Identify which cell holds the provided text, then report its [x, y] central coordinate. 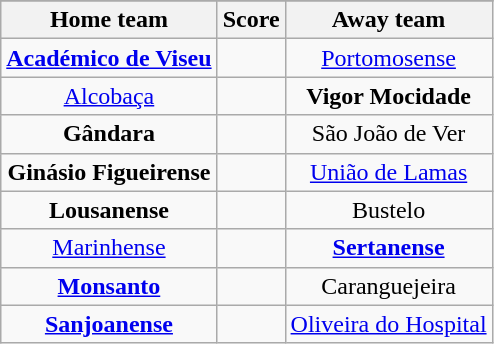
Oliveira do Hospital [388, 324]
Lousanense [109, 210]
Monsanto [109, 286]
Marinhense [109, 248]
Score [251, 20]
Alcobaça [109, 96]
Home team [109, 20]
União de Lamas [388, 172]
Away team [388, 20]
Ginásio Figueirense [109, 172]
Portomosense [388, 58]
Sertanense [388, 248]
Académico de Viseu [109, 58]
Vigor Mocidade [388, 96]
Caranguejeira [388, 286]
Gândara [109, 134]
Sanjoanense [109, 324]
Bustelo [388, 210]
São João de Ver [388, 134]
